Return the (X, Y) coordinate for the center point of the cell that contains the specified text.  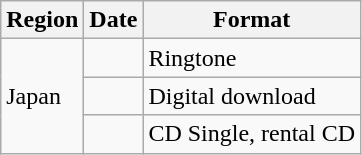
Region (42, 20)
Ringtone (252, 58)
Digital download (252, 96)
Japan (42, 96)
Date (114, 20)
Format (252, 20)
CD Single, rental CD (252, 134)
